Detect which cell encompasses the target text, then output its [X, Y] center coordinate. 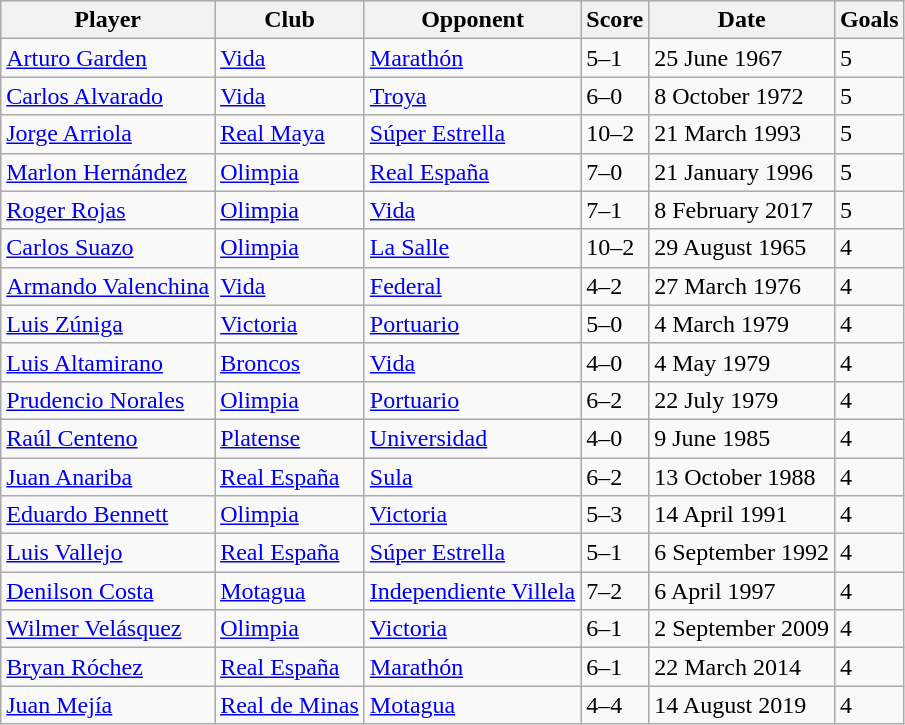
9 June 1985 [742, 438]
Universidad [472, 438]
Wilmer Velásquez [108, 629]
Carlos Alvarado [108, 96]
Federal [472, 286]
6 September 1992 [742, 553]
27 March 1976 [742, 286]
Date [742, 20]
Bryan Róchez [108, 667]
4–2 [615, 286]
Marlon Hernández [108, 172]
Armando Valenchina [108, 286]
29 August 1965 [742, 248]
Platense [290, 438]
Opponent [472, 20]
4–4 [615, 705]
7–1 [615, 210]
5–3 [615, 515]
Carlos Suazo [108, 248]
Juan Anariba [108, 477]
Goals [869, 20]
7–2 [615, 591]
14 April 1991 [742, 515]
Eduardo Bennett [108, 515]
21 January 1996 [742, 172]
13 October 1988 [742, 477]
7–0 [615, 172]
2 September 2009 [742, 629]
La Salle [472, 248]
Broncos [290, 362]
Arturo Garden [108, 58]
14 August 2019 [742, 705]
Roger Rojas [108, 210]
22 July 1979 [742, 400]
Player [108, 20]
Denilson Costa [108, 591]
Real de Minas [290, 705]
Raúl Centeno [108, 438]
6 April 1997 [742, 591]
6–0 [615, 96]
Troya [472, 96]
4 May 1979 [742, 362]
Score [615, 20]
Juan Mejía [108, 705]
25 June 1967 [742, 58]
Luis Altamirano [108, 362]
Luis Vallejo [108, 553]
8 October 1972 [742, 96]
21 March 1993 [742, 134]
Independiente Villela [472, 591]
8 February 2017 [742, 210]
4 March 1979 [742, 324]
Jorge Arriola [108, 134]
Sula [472, 477]
Real Maya [290, 134]
Luis Zúniga [108, 324]
Prudencio Norales [108, 400]
Club [290, 20]
5–0 [615, 324]
22 March 2014 [742, 667]
